Find where the given text appears and provide that cell's center as (X, Y) coordinate. 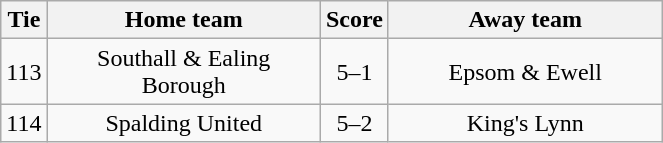
Southall & Ealing Borough (184, 72)
5–1 (354, 72)
King's Lynn (525, 123)
113 (24, 72)
Spalding United (184, 123)
Away team (525, 20)
Home team (184, 20)
114 (24, 123)
Score (354, 20)
5–2 (354, 123)
Tie (24, 20)
Epsom & Ewell (525, 72)
